Search for the cell housing the specified text and yield its (x, y) center coordinate. 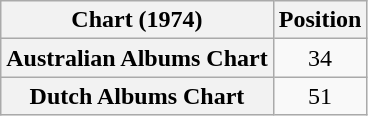
Position (320, 20)
51 (320, 96)
34 (320, 58)
Australian Albums Chart (137, 58)
Chart (1974) (137, 20)
Dutch Albums Chart (137, 96)
